Pinpoint the cell where the given text exists, returning its (x, y) midpoint coordinate. 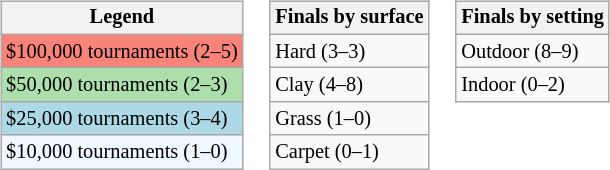
$10,000 tournaments (1–0) (122, 152)
Outdoor (8–9) (532, 51)
Legend (122, 18)
Finals by setting (532, 18)
Clay (4–8) (349, 85)
Indoor (0–2) (532, 85)
Grass (1–0) (349, 119)
$25,000 tournaments (3–4) (122, 119)
$100,000 tournaments (2–5) (122, 51)
Hard (3–3) (349, 51)
Carpet (0–1) (349, 152)
$50,000 tournaments (2–3) (122, 85)
Finals by surface (349, 18)
